For the text-containing cell, return its midpoint in [X, Y] coordinate format. 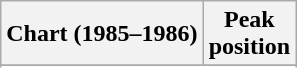
Peakposition [249, 34]
Chart (1985–1986) [102, 34]
